Capture the cell that displays the provided text and extract its (X, Y) central coordinate. 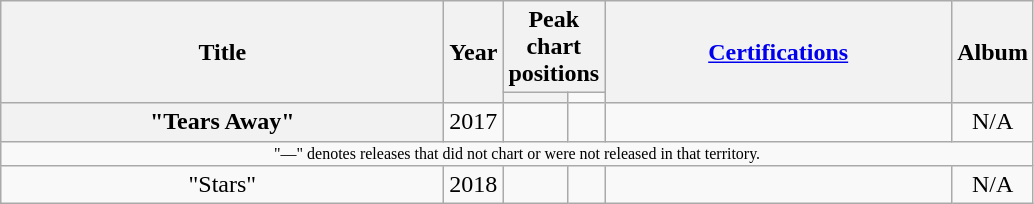
2018 (474, 184)
2017 (474, 122)
Album (993, 52)
"Stars" (222, 184)
"—" denotes releases that did not chart or were not released in that territory. (518, 153)
Title (222, 52)
"Tears Away" (222, 122)
Year (474, 52)
Certifications (778, 52)
Peakchartpositions (554, 47)
